Scan for the cell matching the given text and deliver its [X, Y] coordinate at center. 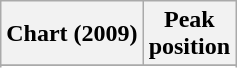
Chart (2009) [72, 34]
Peak position [189, 34]
